Detect which cell encompasses the target text, then output its [x, y] center coordinate. 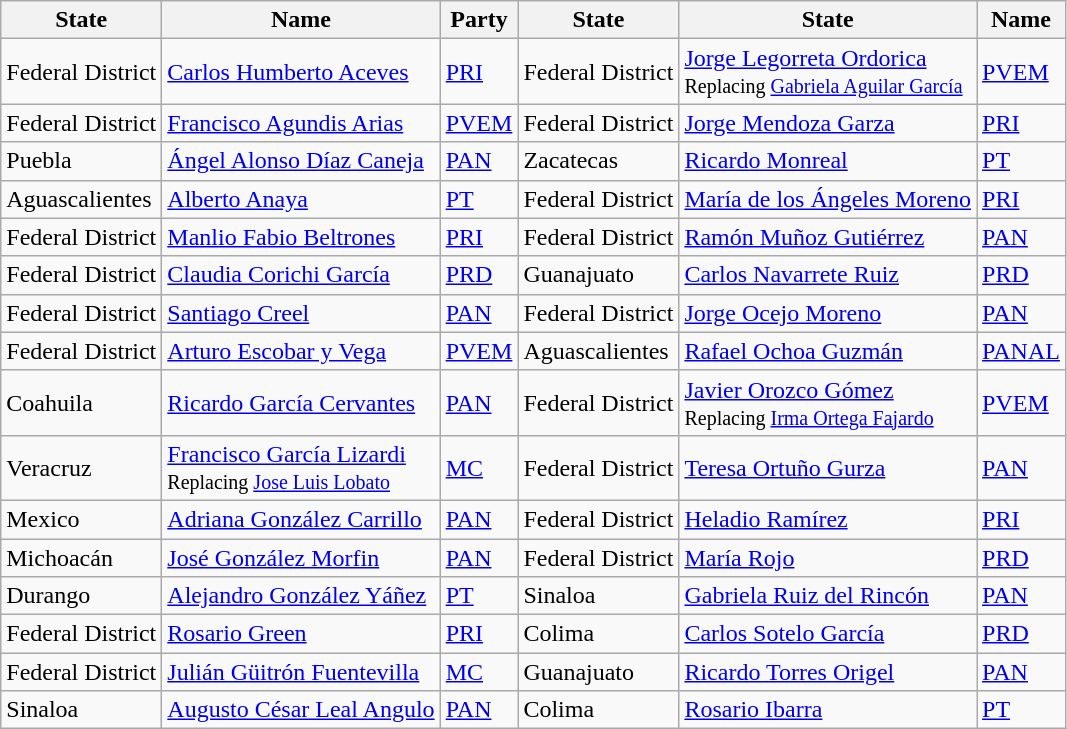
Ricardo Torres Origel [828, 672]
Ricardo Monreal [828, 161]
Francisco García LizardiReplacing Jose Luis Lobato [301, 468]
Jorge Legorreta OrdoricaReplacing Gabriela Aguilar García [828, 72]
Julián Güitrón Fuentevilla [301, 672]
Rafael Ochoa Guzmán [828, 351]
Zacatecas [598, 161]
Durango [82, 596]
José González Morfin [301, 557]
Arturo Escobar y Vega [301, 351]
Francisco Agundis Arias [301, 123]
Veracruz [82, 468]
PANAL [1022, 351]
Manlio Fabio Beltrones [301, 237]
Alberto Anaya [301, 199]
Carlos Sotelo García [828, 634]
Alejandro González Yáñez [301, 596]
Rosario Green [301, 634]
Mexico [82, 519]
Carlos Navarrete Ruiz [828, 275]
Ricardo García Cervantes [301, 402]
Santiago Creel [301, 313]
Javier Orozco GómezReplacing Irma Ortega Fajardo [828, 402]
Ramón Muñoz Gutiérrez [828, 237]
Michoacán [82, 557]
Ángel Alonso Díaz Caneja [301, 161]
Puebla [82, 161]
Carlos Humberto Aceves [301, 72]
Gabriela Ruiz del Rincón [828, 596]
Claudia Corichi García [301, 275]
Jorge Ocejo Moreno [828, 313]
Coahuila [82, 402]
María Rojo [828, 557]
Rosario Ibarra [828, 710]
Teresa Ortuño Gurza [828, 468]
Augusto César Leal Angulo [301, 710]
Adriana González Carrillo [301, 519]
María de los Ángeles Moreno [828, 199]
Jorge Mendoza Garza [828, 123]
Party [479, 20]
Heladio Ramírez [828, 519]
